Search for the cell housing the specified text and yield its (x, y) center coordinate. 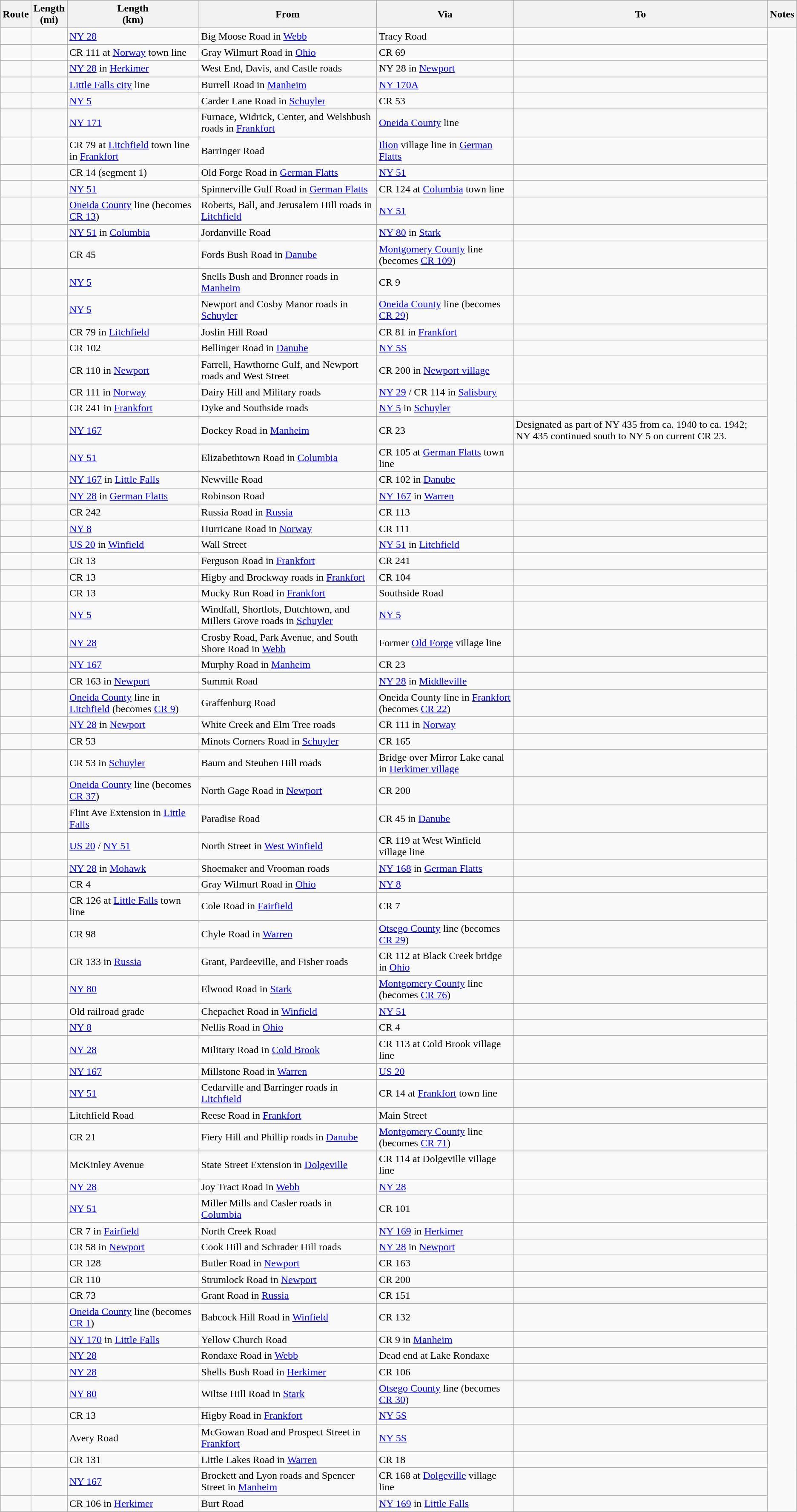
Spinnerville Gulf Road in German Flatts (288, 189)
CR 73 (133, 1296)
CR 126 at Little Falls town line (133, 906)
CR 7 in Fairfield (133, 1231)
NY 171 (133, 123)
Snells Bush and Bronner roads in Manheim (288, 283)
Ferguson Road in Frankfort (288, 561)
CR 69 (445, 52)
Bridge over Mirror Lake canal in Herkimer village (445, 763)
NY 167 in Warren (445, 496)
Dead end at Lake Rondaxe (445, 1356)
From (288, 14)
CR 241 in Frankfort (133, 408)
US 20 / NY 51 (133, 846)
CR 45 in Danube (445, 818)
CR 102 in Danube (445, 480)
Farrell, Hawthorne Gulf, and Newport roads and West Street (288, 370)
CR 58 in Newport (133, 1247)
NY 169 in Herkimer (445, 1231)
CR 114 at Dolgeville village line (445, 1165)
Baum and Steuben Hill roads (288, 763)
North Creek Road (288, 1231)
NY 167 in Little Falls (133, 480)
Joslin Hill Road (288, 332)
CR 163 (445, 1263)
CR 242 (133, 512)
Burt Road (288, 1503)
Big Moose Road in Webb (288, 36)
Newport and Cosby Manor roads in Schuyler (288, 310)
White Creek and Elm Tree roads (288, 725)
CR 106 (445, 1372)
NY 169 in Little Falls (445, 1503)
Dockey Road in Manheim (288, 430)
CR 98 (133, 934)
Flint Ave Extension in Little Falls (133, 818)
Old railroad grade (133, 1011)
Mucky Run Road in Frankfort (288, 593)
Cook Hill and Schrader Hill roads (288, 1247)
CR 133 in Russia (133, 962)
State Street Extension in Dolgeville (288, 1165)
Ilion village line in German Flatts (445, 151)
Bellinger Road in Danube (288, 348)
Oneida County line (becomes CR 13) (133, 210)
Windfall, Shortlots, Dutchtown, and Millers Grove roads in Schuyler (288, 616)
Avery Road (133, 1438)
Fiery Hill and Phillip roads in Danube (288, 1137)
Oneida County line in Litchfield (becomes CR 9) (133, 703)
Montgomery County line (becomes CR 76) (445, 989)
Murphy Road in Manheim (288, 665)
CR 119 at West Winfield village line (445, 846)
Barringer Road (288, 151)
Shoemaker and Vrooman roads (288, 868)
Higby Road in Frankfort (288, 1416)
CR 111 at Norway town line (133, 52)
CR 18 (445, 1460)
Babcock Hill Road in Winfield (288, 1318)
Robinson Road (288, 496)
CR 132 (445, 1318)
Fords Bush Road in Danube (288, 255)
NY 28 in Mohawk (133, 868)
CR 112 at Black Creek bridge in Ohio (445, 962)
CR 79 at Litchfield town line in Frankfort (133, 151)
Oneida County line in Frankfort (becomes CR 22) (445, 703)
US 20 (445, 1071)
CR 105 at German Flatts town line (445, 458)
CR 14 (segment 1) (133, 172)
Brockett and Lyon roads and Spencer Street in Manheim (288, 1481)
Via (445, 14)
CR 200 in Newport village (445, 370)
Nellis Road in Ohio (288, 1028)
NY 168 in German Flatts (445, 868)
CR 151 (445, 1296)
Butler Road in Newport (288, 1263)
Graffenburg Road (288, 703)
Wiltse Hill Road in Stark (288, 1394)
Joy Tract Road in Webb (288, 1187)
CR 113 (445, 512)
Montgomery County line (becomes CR 109) (445, 255)
Oneida County line (becomes CR 1) (133, 1318)
Shells Bush Road in Herkimer (288, 1372)
Litchfield Road (133, 1115)
Higby and Brockway roads in Frankfort (288, 577)
Crosby Road, Park Avenue, and South Shore Road in Webb (288, 643)
CR 124 at Columbia town line (445, 189)
West End, Davis, and Castle roads (288, 69)
NY 28 in German Flatts (133, 496)
Former Old Forge village line (445, 643)
Oneida County line (becomes CR 37) (133, 791)
Oneida County line (becomes CR 29) (445, 310)
Otsego County line (becomes CR 30) (445, 1394)
CR 110 in Newport (133, 370)
NY 28 in Herkimer (133, 69)
Wall Street (288, 544)
Little Lakes Road in Warren (288, 1460)
CR 14 at Frankfort town line (445, 1093)
Little Falls city line (133, 85)
Grant, Pardeeville, and Fisher roads (288, 962)
Southside Road (445, 593)
North Street in West Winfield (288, 846)
Montgomery County line (becomes CR 71) (445, 1137)
Chepachet Road in Winfield (288, 1011)
NY 80 in Stark (445, 232)
CR 163 in Newport (133, 681)
NY 28 in Middleville (445, 681)
Length(km) (133, 14)
McGowan Road and Prospect Street in Frankfort (288, 1438)
CR 110 (133, 1279)
US 20 in Winfield (133, 544)
Russia Road in Russia (288, 512)
CR 53 in Schuyler (133, 763)
Oneida County line (445, 123)
CR 104 (445, 577)
Carder Lane Road in Schuyler (288, 101)
Rondaxe Road in Webb (288, 1356)
Summit Road (288, 681)
CR 79 in Litchfield (133, 332)
NY 5 in Schuyler (445, 408)
CR 165 (445, 741)
Old Forge Road in German Flatts (288, 172)
NY 51 in Columbia (133, 232)
Millstone Road in Warren (288, 1071)
Reese Road in Frankfort (288, 1115)
Minots Corners Road in Schuyler (288, 741)
Yellow Church Road (288, 1340)
Elizabethtown Road in Columbia (288, 458)
Chyle Road in Warren (288, 934)
NY 51 in Litchfield (445, 544)
Strumlock Road in Newport (288, 1279)
Dyke and Southside roads (288, 408)
CR 102 (133, 348)
Roberts, Ball, and Jerusalem Hill roads in Litchfield (288, 210)
Dairy Hill and Military roads (288, 392)
NY 170 in Little Falls (133, 1340)
To (640, 14)
Furnace, Widrick, Center, and Welshbush roads in Frankfort (288, 123)
Military Road in Cold Brook (288, 1050)
CR 21 (133, 1137)
Cole Road in Fairfield (288, 906)
CR 106 in Herkimer (133, 1503)
CR 131 (133, 1460)
CR 101 (445, 1209)
CR 241 (445, 561)
Tracy Road (445, 36)
Miller Mills and Casler roads in Columbia (288, 1209)
Cedarville and Barringer roads in Litchfield (288, 1093)
Notes (782, 14)
CR 9 in Manheim (445, 1340)
Jordanville Road (288, 232)
CR 7 (445, 906)
CR 168 at Dolgeville village line (445, 1481)
CR 45 (133, 255)
Length(mi) (49, 14)
CR 113 at Cold Brook village line (445, 1050)
Hurricane Road in Norway (288, 528)
Newville Road (288, 480)
Route (16, 14)
Main Street (445, 1115)
Paradise Road (288, 818)
North Gage Road in Newport (288, 791)
Otsego County line (becomes CR 29) (445, 934)
CR 128 (133, 1263)
NY 170A (445, 85)
CR 111 (445, 528)
Grant Road in Russia (288, 1296)
Designated as part of NY 435 from ca. 1940 to ca. 1942; NY 435 continued south to NY 5 on current CR 23. (640, 430)
CR 9 (445, 283)
Elwood Road in Stark (288, 989)
McKinley Avenue (133, 1165)
NY 29 / CR 114 in Salisbury (445, 392)
Burrell Road in Manheim (288, 85)
CR 81 in Frankfort (445, 332)
